Capture the cell that displays the provided text and extract its [x, y] central coordinate. 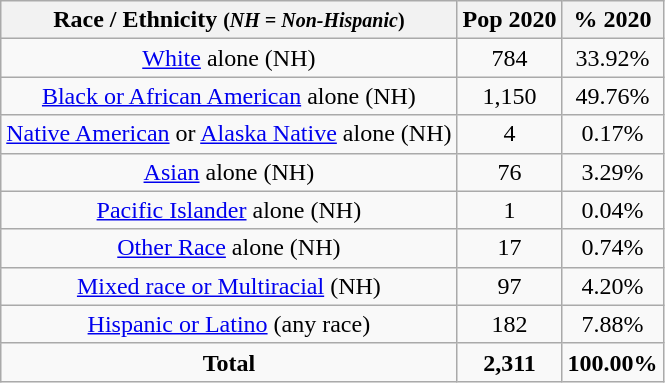
Total [229, 362]
Asian alone (NH) [229, 172]
17 [510, 248]
76 [510, 172]
0.74% [612, 248]
7.88% [612, 324]
49.76% [612, 96]
784 [510, 58]
1,150 [510, 96]
33.92% [612, 58]
Pacific Islander alone (NH) [229, 210]
Black or African American alone (NH) [229, 96]
0.17% [612, 134]
Native American or Alaska Native alone (NH) [229, 134]
3.29% [612, 172]
White alone (NH) [229, 58]
0.04% [612, 210]
4 [510, 134]
100.00% [612, 362]
Other Race alone (NH) [229, 248]
4.20% [612, 286]
182 [510, 324]
Pop 2020 [510, 20]
Hispanic or Latino (any race) [229, 324]
Race / Ethnicity (NH = Non-Hispanic) [229, 20]
Mixed race or Multiracial (NH) [229, 286]
2,311 [510, 362]
97 [510, 286]
1 [510, 210]
% 2020 [612, 20]
